Return (x, y) of the center of cell containing provided text 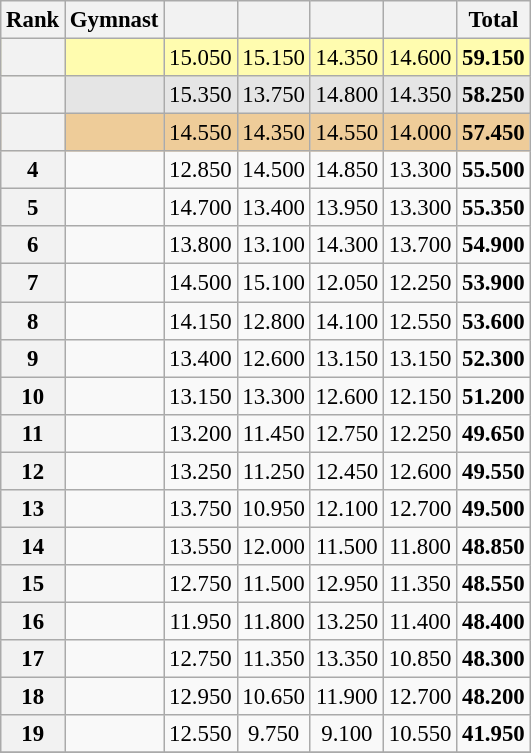
41.950 (494, 734)
55.500 (494, 170)
15.050 (200, 58)
14.000 (420, 133)
14.700 (200, 208)
12.100 (346, 509)
52.300 (494, 358)
48.400 (494, 621)
10.850 (420, 659)
14.100 (346, 321)
5 (33, 208)
54.900 (494, 245)
11.400 (420, 621)
15.350 (200, 95)
12.800 (274, 321)
6 (33, 245)
15.100 (274, 283)
17 (33, 659)
7 (33, 283)
48.200 (494, 697)
49.500 (494, 509)
48.850 (494, 546)
13 (33, 509)
Rank (33, 20)
9.750 (274, 734)
14.600 (420, 58)
58.250 (494, 95)
14.150 (200, 321)
48.550 (494, 584)
13.950 (346, 208)
Total (494, 20)
12.450 (346, 471)
12.850 (200, 170)
Gymnast (114, 20)
53.900 (494, 283)
13.350 (346, 659)
49.650 (494, 433)
51.200 (494, 396)
53.600 (494, 321)
12.150 (420, 396)
10.550 (420, 734)
14.850 (346, 170)
18 (33, 697)
13.100 (274, 245)
57.450 (494, 133)
14.300 (346, 245)
9.100 (346, 734)
19 (33, 734)
10 (33, 396)
11.900 (346, 697)
16 (33, 621)
10.650 (274, 697)
15.150 (274, 58)
49.550 (494, 471)
13.550 (200, 546)
48.300 (494, 659)
12 (33, 471)
9 (33, 358)
13.700 (420, 245)
11 (33, 433)
59.150 (494, 58)
13.200 (200, 433)
55.350 (494, 208)
12.050 (346, 283)
11.950 (200, 621)
14.800 (346, 95)
12.000 (274, 546)
4 (33, 170)
11.250 (274, 471)
8 (33, 321)
10.950 (274, 509)
15 (33, 584)
11.450 (274, 433)
14 (33, 546)
13.800 (200, 245)
